Scan for the cell matching the given text and deliver its [x, y] coordinate at center. 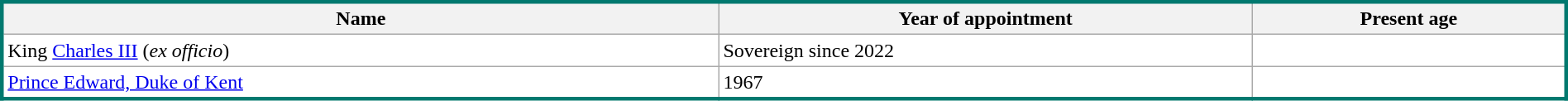
Prince Edward, Duke of Kent [361, 83]
Present age [1409, 18]
Year of appointment [986, 18]
King Charles III (ex officio) [361, 50]
Name [361, 18]
1967 [986, 83]
Sovereign since 2022 [986, 50]
